Pinpoint the cell where the given text exists, returning its [X, Y] midpoint coordinate. 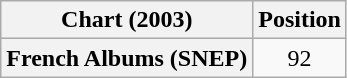
92 [300, 58]
French Albums (SNEP) [127, 58]
Chart (2003) [127, 20]
Position [300, 20]
